Output the [x, y] coordinate of the center of the cell containing the given text.  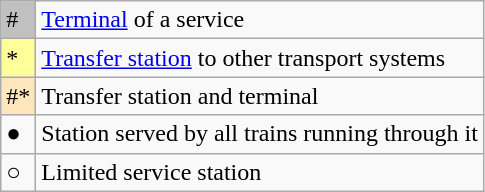
● [18, 134]
#* [18, 96]
Terminal of a service [260, 20]
Station served by all trains running through it [260, 134]
# [18, 20]
* [18, 58]
Transfer station to other transport systems [260, 58]
Transfer station and terminal [260, 96]
○ [18, 172]
Limited service station [260, 172]
